Return (X, Y) of the center of cell containing provided text 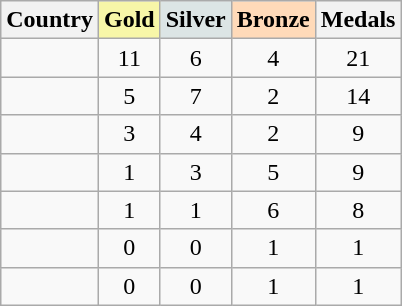
7 (196, 96)
Medals (358, 20)
Gold (129, 20)
14 (358, 96)
21 (358, 58)
11 (129, 58)
8 (358, 210)
Bronze (273, 20)
Silver (196, 20)
Country (50, 20)
